Pinpoint the cell where the given text exists, returning its (x, y) midpoint coordinate. 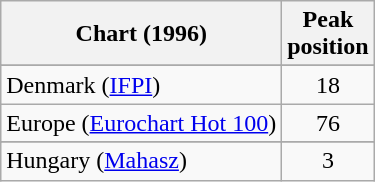
76 (328, 123)
Denmark (IFPI) (142, 85)
Hungary (Mahasz) (142, 161)
Europe (Eurochart Hot 100) (142, 123)
Chart (1996) (142, 34)
3 (328, 161)
18 (328, 85)
Peakposition (328, 34)
